Provide the (x, y) coordinate of the cell's center where the given text is located.  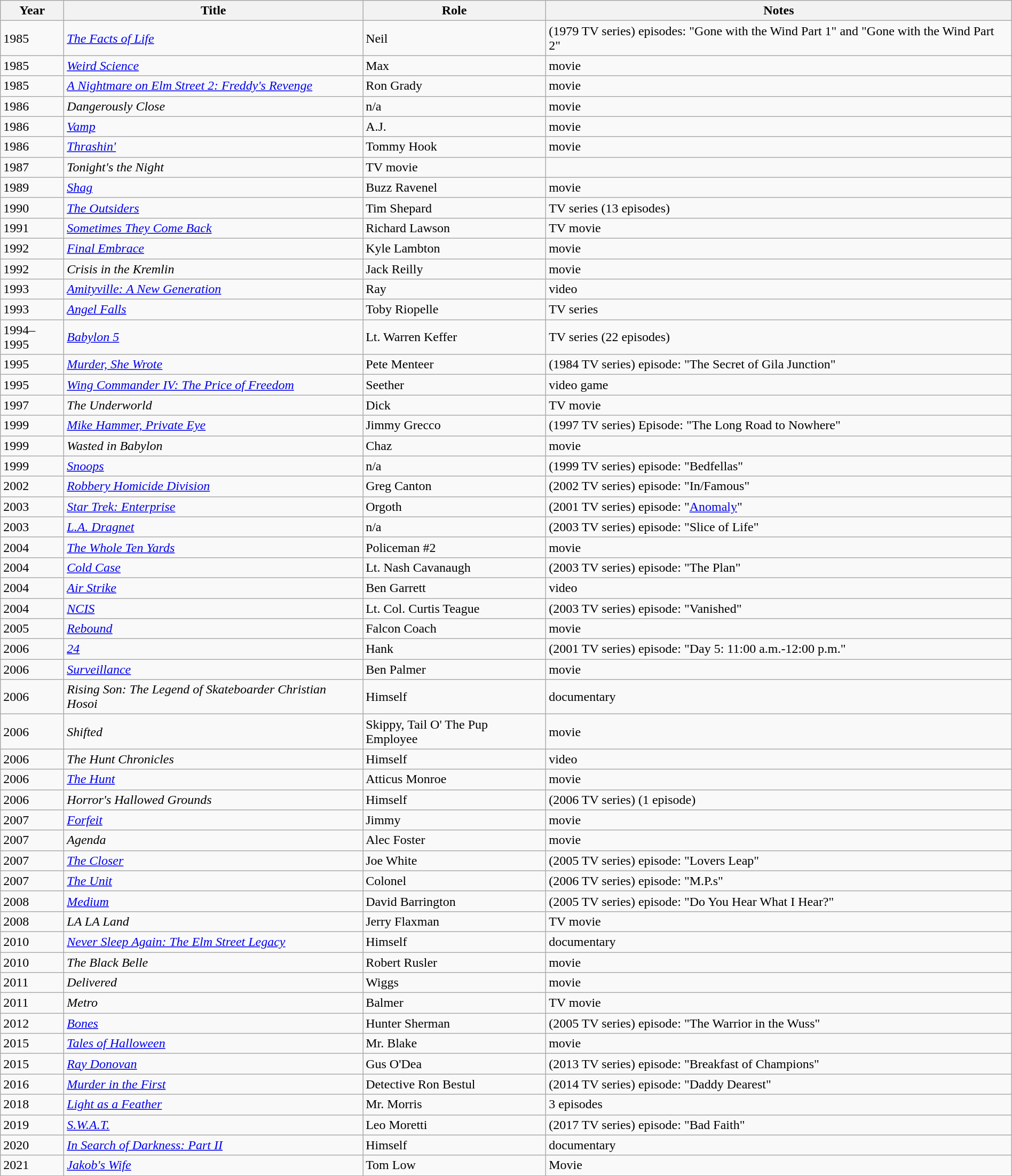
Never Sleep Again: The Elm Street Legacy (214, 942)
Jimmy Grecco (455, 425)
(2003 TV series) episode: "Vanished" (779, 608)
Atticus Monroe (455, 779)
Kyle Lambton (455, 248)
(2001 TV series) episode: "Anomaly" (779, 507)
Falcon Coach (455, 629)
The Whole Ten Yards (214, 547)
1989 (32, 187)
Joe White (455, 861)
2018 (32, 1104)
Murder, She Wrote (214, 365)
(2003 TV series) episode: "The Plan" (779, 567)
The Outsiders (214, 208)
(2017 TV series) episode: "Bad Faith" (779, 1125)
3 episodes (779, 1104)
2021 (32, 1165)
Jakob's Wife (214, 1165)
Ben Garrett (455, 588)
Lt. Nash Cavanaugh (455, 567)
Richard Lawson (455, 228)
Tales of Halloween (214, 1044)
Alec Foster (455, 840)
Chaz (455, 446)
Max (455, 66)
Amityville: A New Generation (214, 289)
The Facts of Life (214, 38)
Skippy, Tail O' The Pup Employee (455, 731)
Metro (214, 1003)
Mr. Blake (455, 1044)
(1999 TV series) episode: "Bedfellas" (779, 466)
(2003 TV series) episode: "Slice of Life" (779, 527)
Weird Science (214, 66)
Dick (455, 405)
NCIS (214, 608)
2016 (32, 1084)
Greg Canton (455, 486)
Orgoth (455, 507)
Role (455, 11)
(2006 TV series) episode: "M.P.s" (779, 881)
Tonight's the Night (214, 167)
Neil (455, 38)
Hank (455, 649)
TV series (22 episodes) (779, 337)
Bones (214, 1023)
(2001 TV series) episode: "Day 5: 11:00 a.m.-12:00 p.m." (779, 649)
A Nightmare on Elm Street 2: Freddy's Revenge (214, 86)
Buzz Ravenel (455, 187)
2005 (32, 629)
Jack Reilly (455, 269)
(2005 TV series) episode: "Do You Hear What I Hear?" (779, 901)
(2002 TV series) episode: "In/Famous" (779, 486)
Ray Donovan (214, 1064)
Wing Commander IV: The Price of Freedom (214, 385)
Colonel (455, 881)
Mike Hammer, Private Eye (214, 425)
Lt. Warren Keffer (455, 337)
(2006 TV series) (1 episode) (779, 800)
Angel Falls (214, 310)
(2005 TV series) episode: "The Warrior in the Wuss" (779, 1023)
The Unit (214, 881)
Forfeit (214, 820)
Murder in the First (214, 1084)
1997 (32, 405)
The Hunt Chronicles (214, 759)
Policeman #2 (455, 547)
video game (779, 385)
1987 (32, 167)
Light as a Feather (214, 1104)
Pete Menteer (455, 365)
LA LA Land (214, 921)
Final Embrace (214, 248)
Mr. Morris (455, 1104)
Horror's Hallowed Grounds (214, 800)
Toby Riopelle (455, 310)
1991 (32, 228)
Air Strike (214, 588)
Notes (779, 11)
Ben Palmer (455, 669)
Balmer (455, 1003)
Star Trek: Enterprise (214, 507)
Rising Son: The Legend of Skateboarder Christian Hosoi (214, 697)
24 (214, 649)
Year (32, 11)
(1984 TV series) episode: "The Secret of Gila Junction" (779, 365)
1990 (32, 208)
Medium (214, 901)
A.J. (455, 127)
Cold Case (214, 567)
In Search of Darkness: Part II (214, 1145)
S.W.A.T. (214, 1125)
Movie (779, 1165)
Delivered (214, 983)
Robbery Homicide Division (214, 486)
2020 (32, 1145)
Shifted (214, 731)
(1979 TV series) episodes: "Gone with the Wind Part 1" and "Gone with the Wind Part 2" (779, 38)
Jimmy (455, 820)
Ron Grady (455, 86)
The Closer (214, 861)
Crisis in the Kremlin (214, 269)
Shag (214, 187)
Tim Shepard (455, 208)
Robert Rusler (455, 962)
Lt. Col. Curtis Teague (455, 608)
Hunter Sherman (455, 1023)
Tommy Hook (455, 147)
TV series (779, 310)
Thrashin' (214, 147)
1994–1995 (32, 337)
Detective Ron Bestul (455, 1084)
Ray (455, 289)
2012 (32, 1023)
The Underworld (214, 405)
Wiggs (455, 983)
Sometimes They Come Back (214, 228)
Leo Moretti (455, 1125)
2002 (32, 486)
The Hunt (214, 779)
Agenda (214, 840)
TV series (13 episodes) (779, 208)
(1997 TV series) Episode: "The Long Road to Nowhere" (779, 425)
The Black Belle (214, 962)
Vamp (214, 127)
2019 (32, 1125)
Title (214, 11)
Surveillance (214, 669)
L.A. Dragnet (214, 527)
(2014 TV series) episode: "Daddy Dearest" (779, 1084)
Dangerously Close (214, 106)
Snoops (214, 466)
Tom Low (455, 1165)
David Barrington (455, 901)
Babylon 5 (214, 337)
(2005 TV series) episode: "Lovers Leap" (779, 861)
Wasted in Babylon (214, 446)
(2013 TV series) episode: "Breakfast of Champions" (779, 1064)
Jerry Flaxman (455, 921)
Rebound (214, 629)
Seether (455, 385)
Gus O'Dea (455, 1064)
